Extract the (x, y) coordinate from the center of the cell holding the provided text.  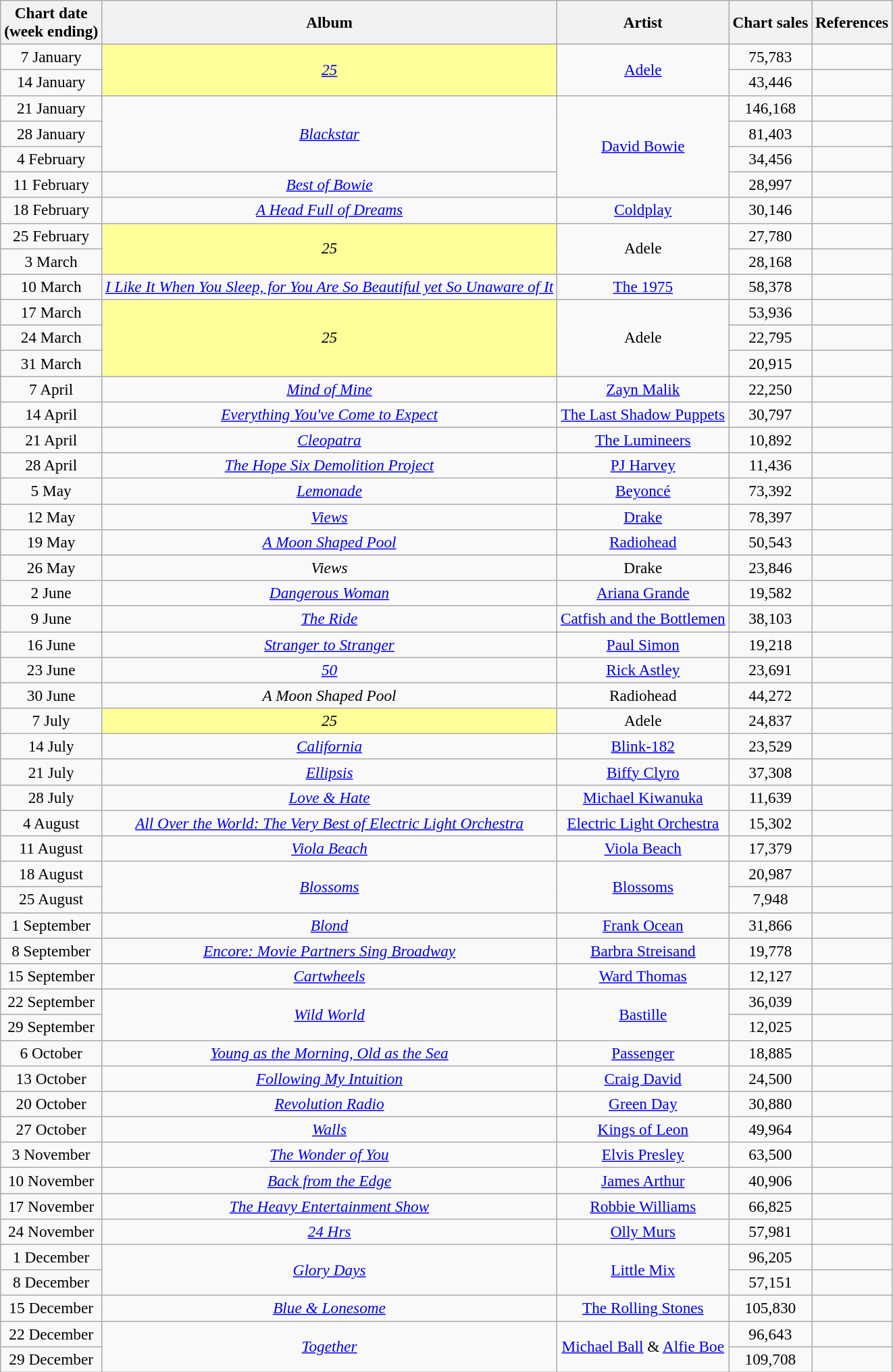
19,218 (770, 644)
23,529 (770, 746)
Elvis Presley (643, 1155)
28 January (51, 133)
Zayn Malik (643, 389)
Ellipsis (330, 772)
29 September (51, 1027)
38,103 (770, 618)
10 March (51, 287)
21 January (51, 108)
58,378 (770, 287)
15 September (51, 976)
30,146 (770, 210)
Chart date(week ending) (51, 22)
25 February (51, 236)
37,308 (770, 772)
Lemonade (330, 491)
Passenger (643, 1053)
Michael Kiwanuka (643, 798)
Back from the Edge (330, 1180)
22 December (51, 1333)
28,997 (770, 185)
20,987 (770, 874)
The Last Shadow Puppets (643, 414)
8 September (51, 950)
4 August (51, 823)
Bastille (643, 1014)
28 July (51, 798)
Everything You've Come to Expect (330, 414)
Electric Light Orchestra (643, 823)
Together (330, 1346)
63,500 (770, 1155)
30,797 (770, 414)
The 1975 (643, 287)
Rick Astley (643, 670)
7 April (51, 389)
Blackstar (330, 134)
12 May (51, 516)
73,392 (770, 491)
Album (330, 22)
23,691 (770, 670)
22,250 (770, 389)
30,880 (770, 1104)
Love & Hate (330, 798)
Cartwheels (330, 976)
40,906 (770, 1180)
49,964 (770, 1129)
1 December (51, 1257)
Young as the Morning, Old as the Sea (330, 1053)
2 June (51, 593)
Dangerous Woman (330, 593)
96,643 (770, 1333)
19 May (51, 542)
30 June (51, 695)
A Head Full of Dreams (330, 210)
Robbie Williams (643, 1206)
18,885 (770, 1053)
Blond (330, 925)
3 November (51, 1155)
11 August (51, 848)
David Bowie (643, 146)
Wild World (330, 1014)
6 October (51, 1053)
24 Hrs (330, 1231)
31 March (51, 363)
Blink-182 (643, 746)
References (852, 22)
Coldplay (643, 210)
109,708 (770, 1359)
The Heavy Entertainment Show (330, 1206)
I Like It When You Sleep, for You Are So Beautiful yet So Unaware of It (330, 287)
44,272 (770, 695)
Paul Simon (643, 644)
The Hope Six Demolition Project (330, 466)
10,892 (770, 440)
Following My Intuition (330, 1078)
20,915 (770, 363)
16 June (51, 644)
11,639 (770, 798)
24,500 (770, 1078)
Catfish and the Bottlemen (643, 618)
Biffy Clyro (643, 772)
The Wonder of You (330, 1155)
The Ride (330, 618)
18 February (51, 210)
Glory Days (330, 1270)
57,981 (770, 1231)
Ward Thomas (643, 976)
13 October (51, 1078)
Craig David (643, 1078)
19,582 (770, 593)
Artist (643, 22)
Green Day (643, 1104)
PJ Harvey (643, 466)
The Rolling Stones (643, 1308)
22,795 (770, 338)
Little Mix (643, 1270)
66,825 (770, 1206)
Chart sales (770, 22)
27,780 (770, 236)
34,456 (770, 159)
7 July (51, 720)
The Lumineers (643, 440)
19,778 (770, 950)
28,168 (770, 261)
17,379 (770, 848)
Beyoncé (643, 491)
17 March (51, 312)
Encore: Movie Partners Sing Broadway (330, 950)
7,948 (770, 900)
28 April (51, 466)
Barbra Streisand (643, 950)
75,783 (770, 57)
96,205 (770, 1257)
17 November (51, 1206)
Frank Ocean (643, 925)
Revolution Radio (330, 1104)
California (330, 746)
Best of Bowie (330, 185)
36,039 (770, 1002)
3 March (51, 261)
9 June (51, 618)
Mind of Mine (330, 389)
14 January (51, 82)
24 March (51, 338)
81,403 (770, 133)
1 September (51, 925)
24,837 (770, 720)
12,025 (770, 1027)
21 July (51, 772)
78,397 (770, 516)
Stranger to Stranger (330, 644)
14 April (51, 414)
43,446 (770, 82)
11,436 (770, 466)
105,830 (770, 1308)
Blue & Lonesome (330, 1308)
26 May (51, 568)
James Arthur (643, 1180)
Cleopatra (330, 440)
21 April (51, 440)
20 October (51, 1104)
12,127 (770, 976)
11 February (51, 185)
50 (330, 670)
23 June (51, 670)
23,846 (770, 568)
15,302 (770, 823)
Walls (330, 1129)
Ariana Grande (643, 593)
24 November (51, 1231)
27 October (51, 1129)
Olly Murs (643, 1231)
Michael Ball & Alfie Boe (643, 1346)
10 November (51, 1180)
4 February (51, 159)
53,936 (770, 312)
29 December (51, 1359)
25 August (51, 900)
5 May (51, 491)
15 December (51, 1308)
Kings of Leon (643, 1129)
18 August (51, 874)
31,866 (770, 925)
22 September (51, 1002)
57,151 (770, 1283)
50,543 (770, 542)
146,168 (770, 108)
All Over the World: The Very Best of Electric Light Orchestra (330, 823)
7 January (51, 57)
8 December (51, 1283)
14 July (51, 746)
